Extract the [x, y] coordinate from the center of the cell holding the provided text.  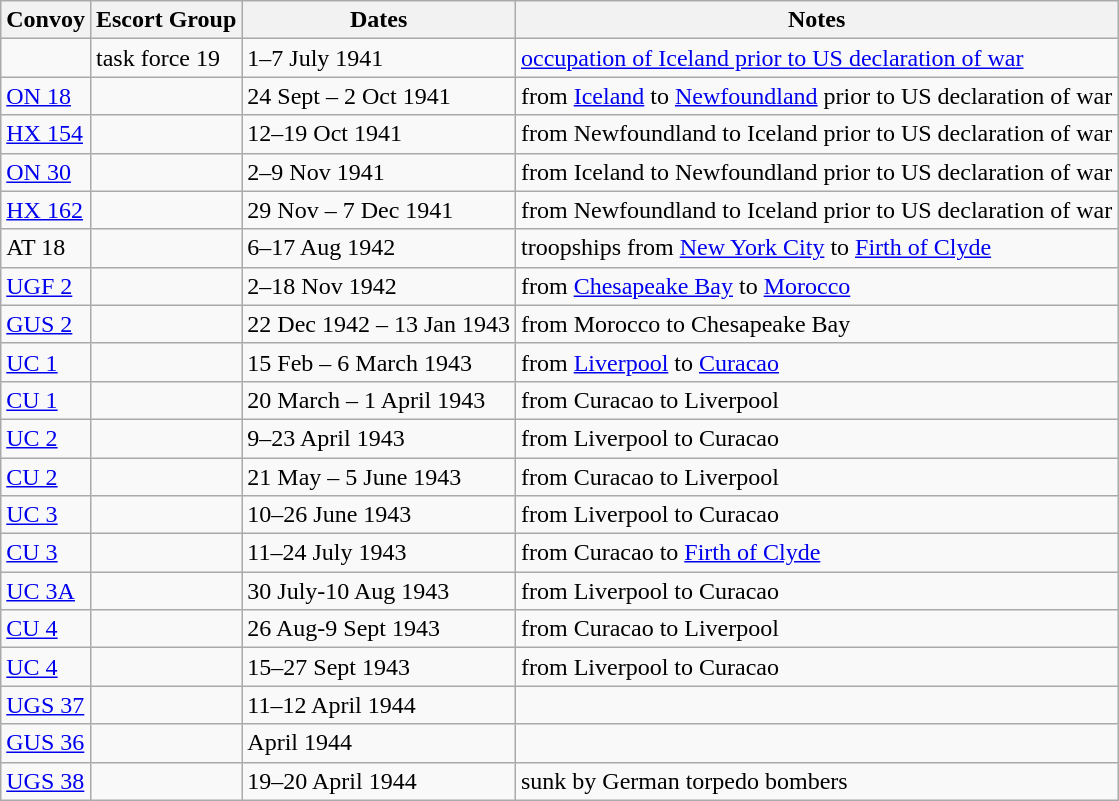
12–19 Oct 1941 [379, 134]
26 Aug-9 Sept 1943 [379, 629]
troopships from New York City to Firth of Clyde [816, 248]
task force 19 [166, 58]
from Chesapeake Bay to Morocco [816, 286]
2–18 Nov 1942 [379, 286]
CU 1 [46, 400]
30 July-10 Aug 1943 [379, 591]
CU 2 [46, 477]
19–20 April 1944 [379, 781]
ON 30 [46, 172]
UC 1 [46, 362]
UC 2 [46, 438]
occupation of Iceland prior to US declaration of war [816, 58]
22 Dec 1942 – 13 Jan 1943 [379, 324]
29 Nov – 7 Dec 1941 [379, 210]
10–26 June 1943 [379, 515]
15 Feb – 6 March 1943 [379, 362]
UGS 37 [46, 705]
UC 4 [46, 667]
Escort Group [166, 20]
11–24 July 1943 [379, 553]
9–23 April 1943 [379, 438]
sunk by German torpedo bombers [816, 781]
AT 18 [46, 248]
Convoy [46, 20]
CU 4 [46, 629]
UGF 2 [46, 286]
April 1944 [379, 743]
11–12 April 1944 [379, 705]
HX 162 [46, 210]
1–7 July 1941 [379, 58]
Dates [379, 20]
from Morocco to Chesapeake Bay [816, 324]
UC 3A [46, 591]
ON 18 [46, 96]
CU 3 [46, 553]
24 Sept – 2 Oct 1941 [379, 96]
21 May – 5 June 1943 [379, 477]
20 March – 1 April 1943 [379, 400]
UGS 38 [46, 781]
HX 154 [46, 134]
from Curacao to Firth of Clyde [816, 553]
GUS 36 [46, 743]
6–17 Aug 1942 [379, 248]
2–9 Nov 1941 [379, 172]
GUS 2 [46, 324]
Notes [816, 20]
UC 3 [46, 515]
15–27 Sept 1943 [379, 667]
